Provide the (x, y) coordinate of the cell's center where the given text is located.  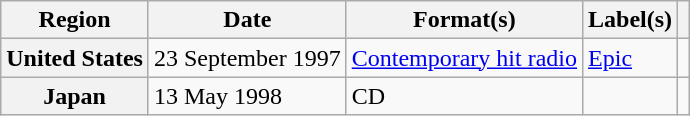
Japan (75, 96)
Label(s) (630, 20)
Date (247, 20)
United States (75, 58)
CD (464, 96)
23 September 1997 (247, 58)
Format(s) (464, 20)
Contemporary hit radio (464, 58)
Region (75, 20)
Epic (630, 58)
13 May 1998 (247, 96)
